Extract the (x, y) coordinate from the center of the cell holding the provided text.  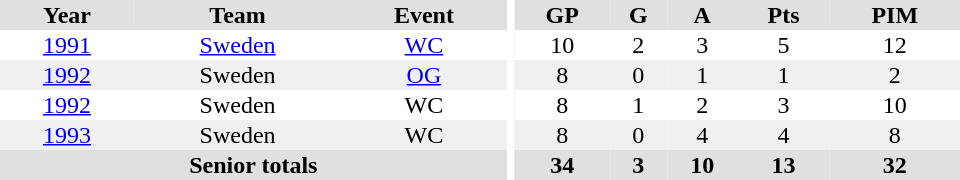
OG (424, 75)
13 (784, 165)
Team (238, 15)
32 (895, 165)
1993 (67, 135)
A (702, 15)
Senior totals (254, 165)
Event (424, 15)
PIM (895, 15)
G (638, 15)
GP (562, 15)
1991 (67, 45)
Year (67, 15)
5 (784, 45)
34 (562, 165)
12 (895, 45)
Pts (784, 15)
